Search for the cell housing the specified text and yield its (X, Y) center coordinate. 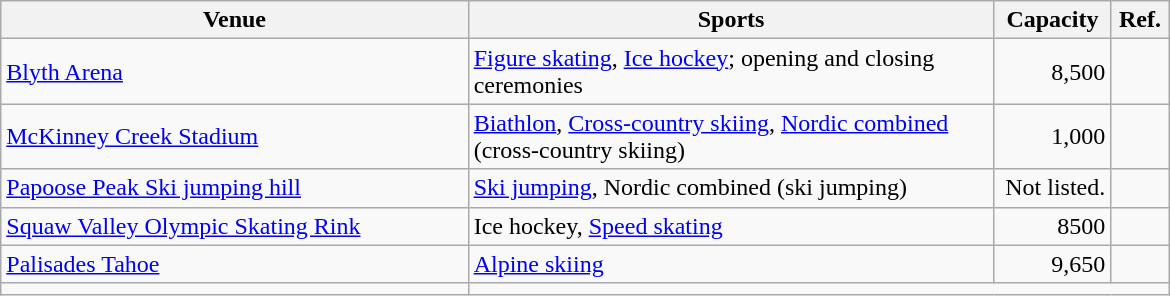
Figure skating, Ice hockey; opening and closing ceremonies (731, 72)
Blyth Arena (234, 72)
Alpine skiing (731, 264)
1,000 (1052, 136)
Ski jumping, Nordic combined (ski jumping) (731, 188)
Not listed. (1052, 188)
Sports (731, 20)
McKinney Creek Stadium (234, 136)
8,500 (1052, 72)
Biathlon, Cross-country skiing, Nordic combined (cross-country skiing) (731, 136)
Papoose Peak Ski jumping hill (234, 188)
Squaw Valley Olympic Skating Rink (234, 226)
8500 (1052, 226)
Palisades Tahoe (234, 264)
9,650 (1052, 264)
Ice hockey, Speed skating (731, 226)
Capacity (1052, 20)
Venue (234, 20)
Ref. (1140, 20)
